Identify which cell holds the provided text, then report its (X, Y) central coordinate. 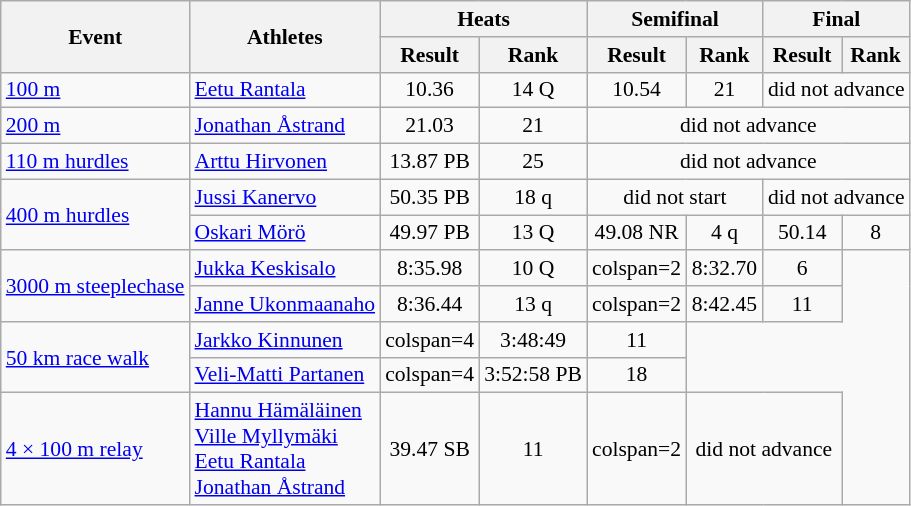
8:42.45 (724, 304)
49.97 PB (430, 233)
Janne Ukonmaanaho (286, 304)
8 (876, 233)
Heats (484, 19)
Oskari Mörö (286, 233)
Veli-Matti Partanen (286, 375)
14 Q (533, 90)
100 m (96, 90)
18 (636, 375)
Athletes (286, 36)
50.35 PB (430, 197)
Hannu HämäläinenVille MyllymäkiEetu RantalaJonathan Åstrand (286, 449)
4 × 100 m relay (96, 449)
110 m hurdles (96, 162)
3:52:58 PB (533, 375)
200 m (96, 126)
21.03 (430, 126)
Final (836, 19)
50.14 (802, 233)
4 q (724, 233)
8:35.98 (430, 269)
Eetu Rantala (286, 90)
13 q (533, 304)
did not start (675, 197)
Jussi Kanervo (286, 197)
6 (802, 269)
13.87 PB (430, 162)
18 q (533, 197)
49.08 NR (636, 233)
Arttu Hirvonen (286, 162)
400 m hurdles (96, 214)
50 km race walk (96, 358)
3:48:49 (533, 340)
25 (533, 162)
3000 m steeplechase (96, 286)
10.36 (430, 90)
8:36.44 (430, 304)
Event (96, 36)
13 Q (533, 233)
39.47 SB (430, 449)
10 Q (533, 269)
10.54 (636, 90)
Jarkko Kinnunen (286, 340)
Jukka Keskisalo (286, 269)
Semifinal (675, 19)
Jonathan Åstrand (286, 126)
8:32.70 (724, 269)
